Extract the (x, y) coordinate from the center of the cell holding the provided text.  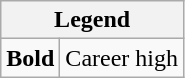
Career high (122, 58)
Bold (30, 58)
Legend (92, 20)
